Scan for the cell matching the given text and deliver its [X, Y] coordinate at center. 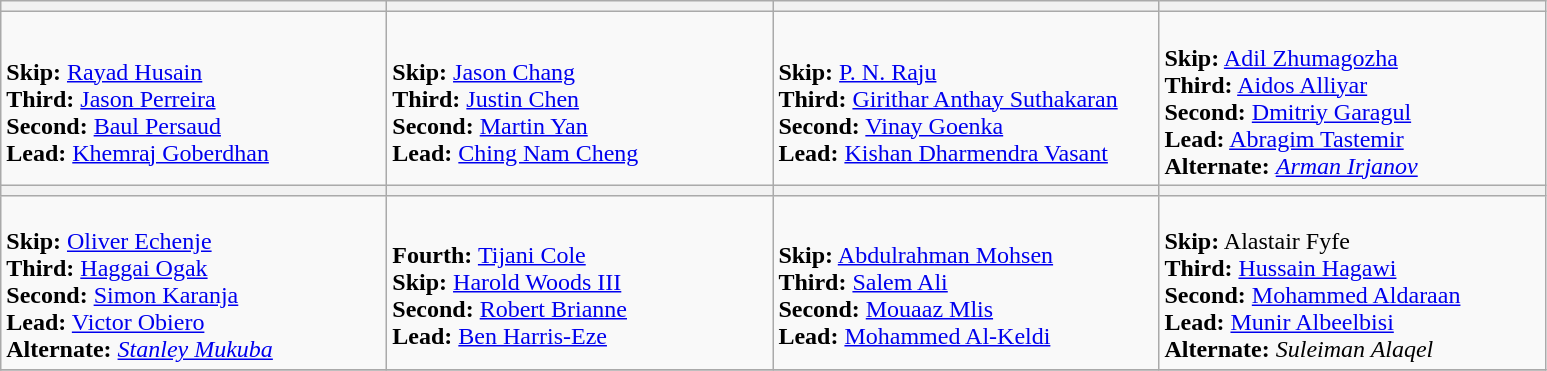
Skip: Jason Chang Third: Justin Chen Second: Martin Yan Lead: Ching Nam Cheng [580, 98]
Skip: Adil Zhumagozha Third: Aidos Alliyar Second: Dmitriy Garagul Lead: Abragim Tastemir Alternate: Arman Irjanov [1352, 98]
Skip: Alastair Fyfe Third: Hussain Hagawi Second: Mohammed Aldaraan Lead: Munir Albeelbisi Alternate: Suleiman Alaqel [1352, 282]
Fourth: Tijani Cole Skip: Harold Woods III Second: Robert Brianne Lead: Ben Harris-Eze [580, 282]
Skip: Rayad Husain Third: Jason Perreira Second: Baul Persaud Lead: Khemraj Goberdhan [194, 98]
Skip: P. N. Raju Third: Girithar Anthay Suthakaran Second: Vinay Goenka Lead: Kishan Dharmendra Vasant [966, 98]
Skip: Abdulrahman Mohsen Third: Salem Ali Second: Mouaaz Mlis Lead: Mohammed Al-Keldi [966, 282]
Skip: Oliver Echenje Third: Haggai Ogak Second: Simon Karanja Lead: Victor Obiero Alternate: Stanley Mukuba [194, 282]
